Output the (X, Y) coordinate of the center of the cell containing the given text.  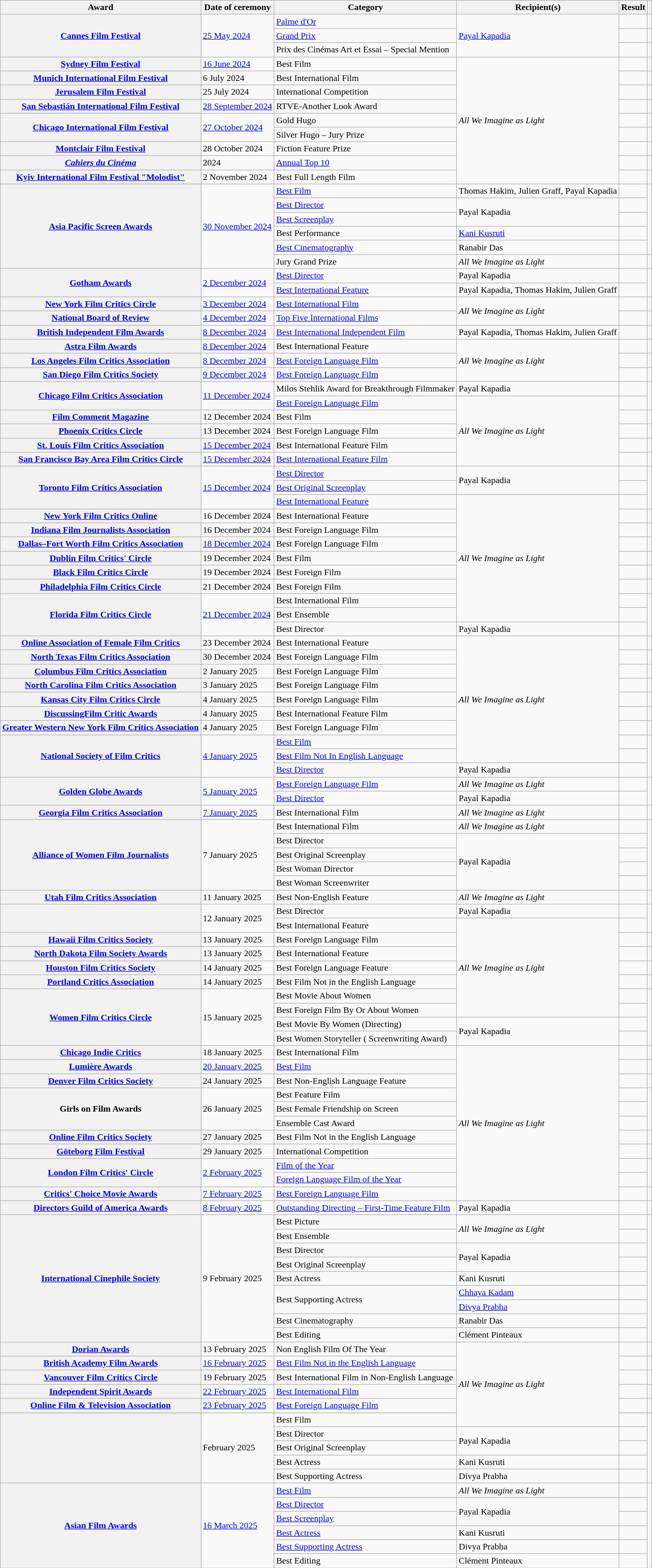
International Cinephile Society (101, 1279)
Cahiers du Cinéma (101, 163)
Best Non-English Language Feature (365, 1081)
Utah Film Critics Association (101, 897)
Montclair Film Festival (101, 148)
26 January 2025 (238, 1109)
North Dakota Film Society Awards (101, 954)
Grand Prix (365, 36)
9 February 2025 (238, 1279)
British Independent Film Awards (101, 332)
Best Picture (365, 1222)
Chicago Film Critics Association (101, 396)
Asian Film Awards (101, 1525)
Milos Stehlik Award for Breakthrough Filmmaker (365, 388)
20 January 2025 (238, 1066)
2 November 2024 (238, 177)
British Academy Film Awards (101, 1363)
9 December 2024 (238, 374)
Annual Top 10 (365, 163)
Top Five International Films (365, 318)
Kyiv International Film Festival "Molodist" (101, 177)
Georgia Film Critics Association (101, 812)
3 January 2025 (238, 685)
5 January 2025 (238, 791)
Asia Pacific Screen Awards (101, 226)
16 February 2025 (238, 1363)
RTVE-Another Look Award (365, 106)
Golden Globe Awards (101, 791)
Date of ceremony (238, 7)
Black Film Critics Circle (101, 572)
2 January 2025 (238, 671)
Palme d'Or (365, 22)
Gotham Awards (101, 283)
Kansas City Film Critics Circle (101, 699)
Best Feature Film (365, 1095)
Best Foreign Language Feature (365, 968)
16 June 2024 (238, 64)
6 July 2024 (238, 78)
Chicago Indie Critics (101, 1052)
Film of the Year (365, 1165)
24 January 2025 (238, 1081)
Best Movie About Women (365, 996)
11 December 2024 (238, 396)
Recipient(s) (538, 7)
Best Movie By Women (Directing) (365, 1024)
North Texas Film Critics Association (101, 657)
18 January 2025 (238, 1052)
Alliance of Women Film Journalists (101, 854)
Best International Film in Non-English Language (365, 1377)
15 January 2025 (238, 1017)
Foreign Language Film of the Year (365, 1180)
Gold Hugo (365, 120)
Chicago International Film Festival (101, 127)
4 December 2024 (238, 318)
DiscussingFilm Critic Awards (101, 714)
Göteborg Film Festival (101, 1151)
Critics' Choice Movie Awards (101, 1194)
Jury Grand Prize (365, 262)
13 February 2025 (238, 1349)
February 2025 (238, 1448)
3 December 2024 (238, 304)
30 December 2024 (238, 657)
Indiana Film Journalists Association (101, 530)
22 February 2025 (238, 1391)
Astra Film Awards (101, 346)
8 February 2025 (238, 1208)
Hawaii Film Critics Society (101, 939)
Online Film & Television Association (101, 1405)
28 October 2024 (238, 148)
Best Foreign Film By Or About Women (365, 1010)
Non English Film Of The Year (365, 1349)
27 October 2024 (238, 127)
Toronto Film Critics Association (101, 488)
Phoenix Critics Circle (101, 431)
Best Female Friendship on Screen (365, 1109)
Los Angeles Film Critics Association (101, 360)
Portland Critics Association (101, 982)
7 February 2025 (238, 1194)
12 December 2024 (238, 417)
Thomas Hakim, Julien Graff, Payal Kapadia (538, 191)
2 February 2025 (238, 1172)
Jerusalem Film Festival (101, 92)
Independent Spirit Awards (101, 1391)
Category (365, 7)
29 January 2025 (238, 1151)
23 December 2024 (238, 643)
New York Film Critics Online (101, 516)
Outstanding Directing – First-Time Feature Film (365, 1208)
Prix des Cinémas Art et Essai – Special Mention (365, 50)
Best Non-English Feature (365, 897)
25 July 2024 (238, 92)
27 January 2025 (238, 1137)
Dublin Film Critics' Circle (101, 558)
Philadelphia Film Critics Circle (101, 586)
Ensemble Cast Award (365, 1123)
Online Association of Female Film Critics (101, 643)
Lumière Awards (101, 1066)
Award (101, 7)
19 February 2025 (238, 1377)
Silver Hugo – Jury Prize (365, 134)
Munich International Film Festival (101, 78)
18 December 2024 (238, 544)
16 March 2025 (238, 1525)
Best Full Length Film (365, 177)
National Society of Film Critics (101, 756)
Directors Guild of America Awards (101, 1208)
2 December 2024 (238, 283)
25 May 2024 (238, 36)
Vancouver Film Critics Circle (101, 1377)
London Film Critics' Circle (101, 1172)
28 September 2024 (238, 106)
National Board of Review (101, 318)
Best Women Storyteller ( Screenwriting Award) (365, 1038)
11 January 2025 (238, 897)
Sydney Film Festival (101, 64)
Denver Film Critics Society (101, 1081)
Cannes Film Festival (101, 36)
Dallas–Fort Worth Film Critics Association (101, 544)
12 January 2025 (238, 918)
Florida Film Critics Circle (101, 614)
Fiction Feature Prize (365, 148)
Greater Western New York Film Critics Association (101, 728)
30 November 2024 (238, 226)
2024 (238, 163)
New York Film Critics Circle (101, 304)
Women Film Critics Circle (101, 1017)
Dorian Awards (101, 1349)
San Sebastián International Film Festival (101, 106)
Girls on Film Awards (101, 1109)
North Carolina Film Critics Association (101, 685)
Online Film Critics Society (101, 1137)
Film Comment Magazine (101, 417)
Best Performance (365, 233)
Best Film Not In English Language (365, 756)
Best International Independent Film (365, 332)
Chhaya Kadam (538, 1292)
Columbus Film Critics Association (101, 671)
23 February 2025 (238, 1405)
Result (633, 7)
St. Louis Film Critics Association (101, 445)
13 December 2024 (238, 431)
San Diego Film Critics Society (101, 374)
Houston Film Critics Society (101, 968)
Best Woman Screenwriter (365, 883)
San Francisco Bay Area Film Critics Circle (101, 459)
Best Woman Director (365, 869)
